Capture the cell that displays the provided text and extract its (X, Y) central coordinate. 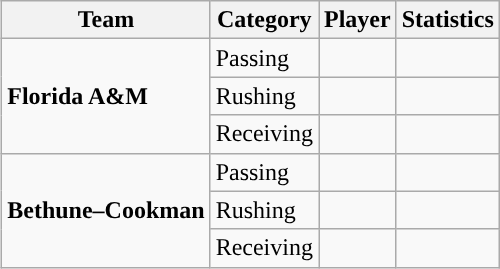
Team (106, 20)
Bethune–Cookman (106, 210)
Statistics (448, 20)
Florida A&M (106, 96)
Player (357, 20)
Category (264, 20)
